Detect which cell encompasses the target text, then output its (X, Y) center coordinate. 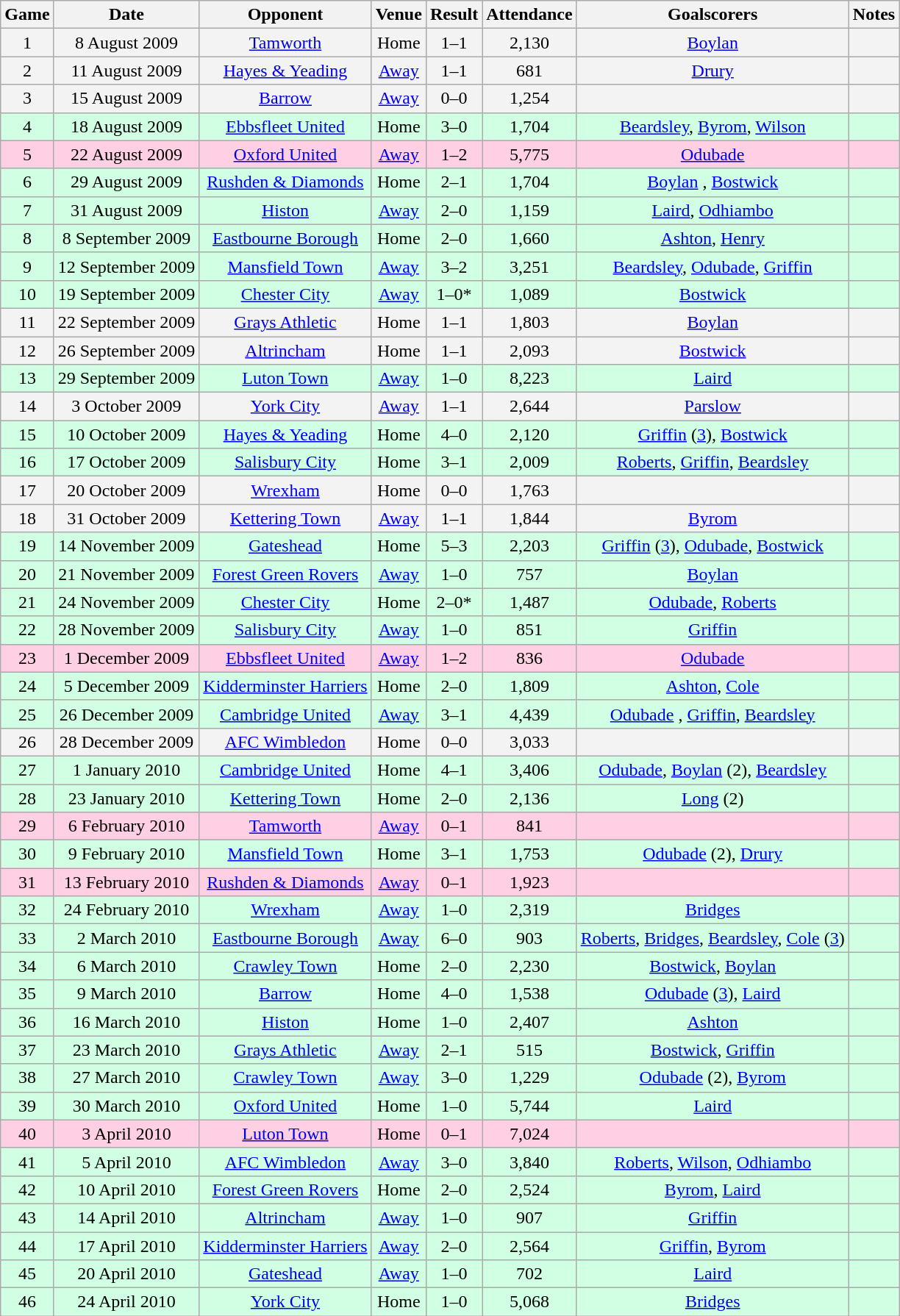
1 (27, 43)
9 March 2010 (126, 994)
3,033 (529, 742)
2,319 (529, 910)
8 September 2009 (126, 238)
3 October 2009 (126, 407)
3–2 (454, 266)
39 (27, 1106)
14 April 2010 (126, 1217)
1,487 (529, 602)
2,564 (529, 1246)
30 (27, 854)
5–3 (454, 546)
9 (27, 266)
15 August 2009 (126, 99)
29 (27, 826)
Game (27, 15)
1,660 (529, 238)
16 March 2010 (126, 1022)
Notes (874, 15)
37 (27, 1050)
Roberts, Griffin, Beardsley (712, 462)
23 January 2010 (126, 798)
28 November 2009 (126, 630)
24 February 2010 (126, 910)
4–1 (454, 770)
6 February 2010 (126, 826)
Beardsley, Byrom, Wilson (712, 126)
4 (27, 126)
Beardsley, Odubade, Griffin (712, 266)
34 (27, 966)
2 March 2010 (126, 938)
20 April 2010 (126, 1274)
2,130 (529, 43)
2–0* (454, 602)
Roberts, Bridges, Beardsley, Cole (3) (712, 938)
18 (27, 518)
35 (27, 994)
27 March 2010 (126, 1078)
24 (27, 686)
5 December 2009 (126, 686)
Bostwick, Griffin (712, 1050)
Attendance (529, 15)
7,024 (529, 1134)
3 April 2010 (126, 1134)
Odubade (3), Laird (712, 994)
40 (27, 1134)
Venue (399, 15)
Bostwick, Boylan (712, 966)
33 (27, 938)
10 October 2009 (126, 435)
2,407 (529, 1022)
1,159 (529, 210)
21 (27, 602)
13 February 2010 (126, 882)
Odubade, Roberts (712, 602)
3,406 (529, 770)
7 (27, 210)
36 (27, 1022)
1,844 (529, 518)
1,763 (529, 490)
17 April 2010 (126, 1246)
1,753 (529, 854)
11 (27, 322)
26 December 2009 (126, 714)
46 (27, 1302)
3,251 (529, 266)
31 August 2009 (126, 210)
Parslow (712, 407)
Boylan , Bostwick (712, 182)
16 (27, 462)
8,223 (529, 379)
42 (27, 1190)
22 August 2009 (126, 154)
43 (27, 1217)
9 February 2010 (126, 854)
26 September 2009 (126, 351)
24 November 2009 (126, 602)
41 (27, 1162)
Byrom (712, 518)
Goalscorers (712, 15)
2,120 (529, 435)
24 April 2010 (126, 1302)
29 August 2009 (126, 182)
23 March 2010 (126, 1050)
2,009 (529, 462)
Laird, Odhiambo (712, 210)
45 (27, 1274)
30 March 2010 (126, 1106)
6–0 (454, 938)
31 October 2009 (126, 518)
1,809 (529, 686)
Long (2) (712, 798)
Griffin, Byrom (712, 1246)
1,538 (529, 994)
836 (529, 658)
Griffin (3), Bostwick (712, 435)
851 (529, 630)
Ashton (712, 1022)
2,524 (529, 1190)
23 (27, 658)
681 (529, 71)
27 (27, 770)
702 (529, 1274)
3,840 (529, 1162)
Odubade (2), Byrom (712, 1078)
Odubade (2), Drury (712, 854)
Roberts, Wilson, Odhiambo (712, 1162)
28 (27, 798)
Drury (712, 71)
841 (529, 826)
5,775 (529, 154)
13 (27, 379)
12 September 2009 (126, 266)
22 (27, 630)
25 (27, 714)
28 December 2009 (126, 742)
2,136 (529, 798)
Result (454, 15)
Odubade, Boylan (2), Beardsley (712, 770)
38 (27, 1078)
1–0* (454, 294)
1,089 (529, 294)
2,203 (529, 546)
1 January 2010 (126, 770)
31 (27, 882)
1,923 (529, 882)
757 (529, 574)
11 August 2009 (126, 71)
Date (126, 15)
5 April 2010 (126, 1162)
29 September 2009 (126, 379)
17 October 2009 (126, 462)
5,068 (529, 1302)
Odubade , Griffin, Beardsley (712, 714)
20 (27, 574)
19 September 2009 (126, 294)
21 November 2009 (126, 574)
1,803 (529, 322)
8 (27, 238)
3 (27, 99)
2 (27, 71)
Opponent (285, 15)
14 November 2009 (126, 546)
44 (27, 1246)
Griffin (3), Odubade, Bostwick (712, 546)
4,439 (529, 714)
5,744 (529, 1106)
Ashton, Henry (712, 238)
6 March 2010 (126, 966)
15 (27, 435)
2,093 (529, 351)
903 (529, 938)
2,230 (529, 966)
10 April 2010 (126, 1190)
10 (27, 294)
20 October 2009 (126, 490)
907 (529, 1217)
5 (27, 154)
1,254 (529, 99)
22 September 2009 (126, 322)
2,644 (529, 407)
14 (27, 407)
Ashton, Cole (712, 686)
26 (27, 742)
8 August 2009 (126, 43)
6 (27, 182)
1,229 (529, 1078)
1 December 2009 (126, 658)
19 (27, 546)
32 (27, 910)
18 August 2009 (126, 126)
12 (27, 351)
Byrom, Laird (712, 1190)
17 (27, 490)
515 (529, 1050)
